Extract the [X, Y] coordinate from the center of the cell holding the provided text.  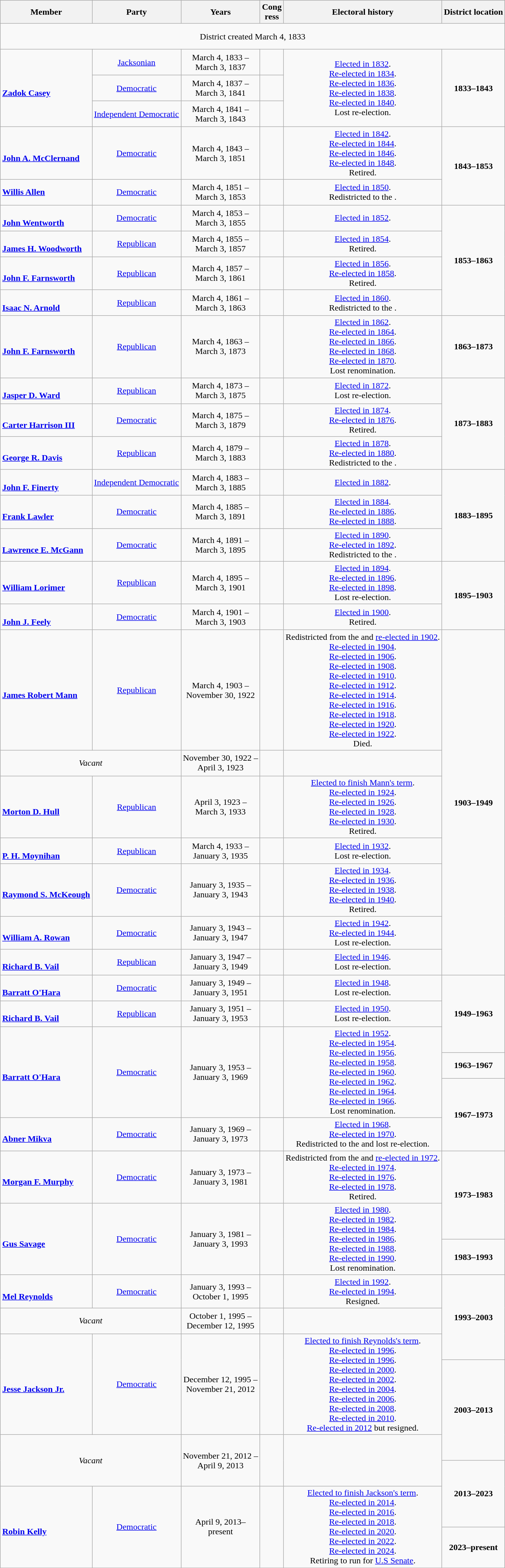
March 4, 1851 –March 3, 1853 [220, 192]
Elected in 1854.Retired. [363, 244]
Elected in 1890.Re-elected in 1892.Redistricted to the . [363, 545]
March 4, 1843 –March 3, 1851 [220, 153]
March 4, 1861 –March 3, 1863 [220, 303]
January 3, 1993 –October 1, 1995 [220, 1291]
Elected in 1946.Lost re-election. [363, 962]
Gus Savage [46, 1239]
Electoral history [363, 12]
March 4, 1841 –March 3, 1843 [220, 114]
March 4, 1857 –March 3, 1861 [220, 273]
Elected in 1832.Re-elected in 1834.Re-elected in 1836.Re-elected in 1838.Re-elected in 1840.Lost re-election. [363, 88]
Elected in 1872.Lost re-election. [363, 391]
March 4, 1885 –March 3, 1891 [220, 512]
March 4, 1903 –November 30, 1922 [220, 690]
District created March 4, 1833 [253, 37]
Party [136, 12]
1853–1863 [473, 260]
Morton D. Hull [46, 807]
Raymond S. McKeough [46, 890]
January 3, 1951 –January 3, 1953 [220, 1014]
March 4, 1879 –March 3, 1883 [220, 453]
March 4, 1883 –March 3, 1885 [220, 482]
March 4, 1863 –March 3, 1873 [220, 346]
April 9, 2013–present [220, 1527]
March 4, 1901 –March 3, 1903 [220, 617]
January 3, 1981 –January 3, 1993 [220, 1239]
January 3, 1973 –January 3, 1981 [220, 1177]
William A. Rowan [46, 932]
Elected in 1842.Re-elected in 1844.Re-elected in 1846.Re-elected in 1848.Retired. [363, 153]
William Lorimer [46, 582]
James H. Woodworth [46, 244]
March 4, 1895 –March 3, 1901 [220, 582]
Elected in 1884.Re-elected in 1886.Re-elected in 1888. [363, 512]
January 3, 1949 –January 3, 1951 [220, 988]
Carter Harrison III [46, 420]
Elected in 1950.Lost re-election. [363, 1014]
Redistricted from the and re-elected in 1972.Re-elected in 1974.Re-elected in 1976.Re-elected in 1978.Retired. [363, 1177]
March 4, 1891 –March 3, 1895 [220, 545]
2013–2023 [473, 1494]
Morgan F. Murphy [46, 1177]
1903–1949 [473, 802]
1843–1853 [473, 166]
March 4, 1875 –March 3, 1879 [220, 420]
Isaac N. Arnold [46, 303]
Elected in 1968.Re-elected in 1970.Redistricted to the and lost re-election. [363, 1134]
Elected in 1860.Redistricted to the . [363, 303]
March 4, 1855 –March 3, 1857 [220, 244]
Elected in 1894.Re-elected in 1896.Re-elected in 1898.Lost re-election. [363, 582]
P. H. Moynihan [46, 851]
John A. McClernand [46, 153]
January 3, 1953 –January 3, 1969 [220, 1072]
1833–1843 [473, 88]
District location [473, 12]
October 1, 1995 –December 12, 1995 [220, 1321]
Elected in 1934.Re-elected in 1936.Re-elected in 1938.Re-elected in 1940.Retired. [363, 890]
John F. Finerty [46, 482]
1993–2003 [473, 1317]
Congress [272, 12]
Member [46, 12]
Elected in 1852. [363, 218]
March 4, 1873 –March 3, 1875 [220, 391]
Elected in 1980.Re-elected in 1982.Re-elected in 1984.Re-elected in 1986.Re-elected in 1988.Re-elected in 1990.Lost renomination. [363, 1239]
Jacksonian [136, 62]
1883–1895 [473, 515]
January 3, 1935 –January 3, 1943 [220, 890]
Lawrence E. McGann [46, 545]
Elected in 1878.Re-elected in 1880.Redistricted to the . [363, 453]
Willis Allen [46, 192]
Elected in 1900.Retired. [363, 617]
2003–2013 [473, 1410]
1949–1963 [473, 1014]
Mel Reynolds [46, 1291]
Elected in 1942.Re-elected in 1944.Lost re-election. [363, 932]
Elected in 1992.Re-elected in 1994.Resigned. [363, 1291]
Elected in 1932.Lost re-election. [363, 851]
Elected in 1862.Re-elected in 1864.Re-elected in 1866.Re-elected in 1868.Re-elected in 1870.Lost renomination. [363, 346]
March 4, 1933 –January 3, 1935 [220, 851]
March 4, 1837 –March 3, 1841 [220, 88]
1963–1967 [473, 1066]
Elected in 1850.Redistricted to the . [363, 192]
January 3, 1969 –January 3, 1973 [220, 1134]
1895–1903 [473, 595]
Elected in 1882. [363, 482]
1863–1873 [473, 346]
Zadok Casey [46, 88]
March 4, 1833 –March 3, 1837 [220, 62]
Elected in 1874.Re-elected in 1876.Retired. [363, 420]
November 30, 1922 –April 3, 1923 [220, 763]
1983–1993 [473, 1257]
Frank Lawler [46, 512]
Jasper D. Ward [46, 391]
Abner Mikva [46, 1134]
John Wentworth [46, 218]
March 4, 1853 –March 3, 1855 [220, 218]
Years [220, 12]
Jesse Jackson Jr. [46, 1384]
Elected to finish Mann's term.Re-elected in 1924.Re-elected in 1926.Re-elected in 1928.Re-elected in 1930.Retired. [363, 807]
Elected in 1948.Lost re-election. [363, 988]
December 12, 1995 –November 21, 2012 [220, 1384]
1873–1883 [473, 424]
Robin Kelly [46, 1527]
1973–1983 [473, 1195]
April 3, 1923 –March 3, 1933 [220, 807]
January 3, 1943 –January 3, 1947 [220, 932]
Elected in 1856.Re-elected in 1858.Retired. [363, 273]
2023–present [473, 1547]
James Robert Mann [46, 690]
George R. Davis [46, 453]
John J. Feely [46, 617]
November 21, 2012 –April 9, 2013 [220, 1460]
January 3, 1947 –January 3, 1949 [220, 962]
1967–1973 [473, 1115]
